Locate the cell with the specified text and output its [X, Y] center coordinate. 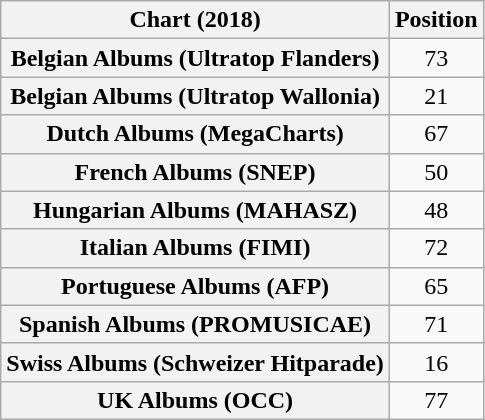
Chart (2018) [196, 20]
Italian Albums (FIMI) [196, 248]
Swiss Albums (Schweizer Hitparade) [196, 362]
77 [436, 400]
71 [436, 324]
50 [436, 172]
Position [436, 20]
72 [436, 248]
Belgian Albums (Ultratop Wallonia) [196, 96]
Hungarian Albums (MAHASZ) [196, 210]
73 [436, 58]
Spanish Albums (PROMUSICAE) [196, 324]
65 [436, 286]
16 [436, 362]
Portuguese Albums (AFP) [196, 286]
French Albums (SNEP) [196, 172]
Dutch Albums (MegaCharts) [196, 134]
Belgian Albums (Ultratop Flanders) [196, 58]
67 [436, 134]
48 [436, 210]
21 [436, 96]
UK Albums (OCC) [196, 400]
